Scan for the cell matching the given text and deliver its (x, y) coordinate at center. 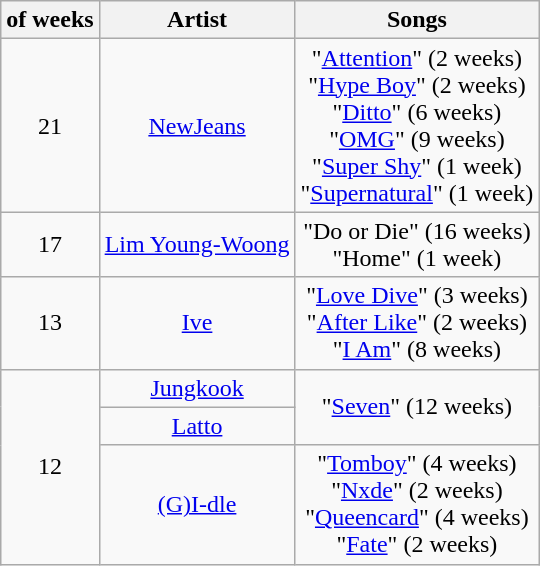
17 (50, 244)
21 (50, 126)
"Seven" (12 weeks) (417, 407)
Songs (417, 20)
of weeks (50, 20)
"Do or Die" (16 weeks)"Home" (1 week) (417, 244)
NewJeans (197, 126)
Ive (197, 323)
Lim Young-Woong (197, 244)
12 (50, 466)
"Love Dive" (3 weeks)"After Like" (2 weeks)"I Am" (8 weeks) (417, 323)
13 (50, 323)
"Tomboy" (4 weeks)"Nxde" (2 weeks)"Queencard" (4 weeks)"Fate" (2 weeks) (417, 504)
"Attention" (2 weeks)"Hype Boy" (2 weeks)"Ditto" (6 weeks)"OMG" (9 weeks)"Super Shy" (1 week)"Supernatural" (1 week) (417, 126)
(G)I-dle (197, 504)
Jungkook (197, 388)
Latto (197, 426)
Artist (197, 20)
